Return the (x, y) coordinate for the center point of the cell that contains the specified text.  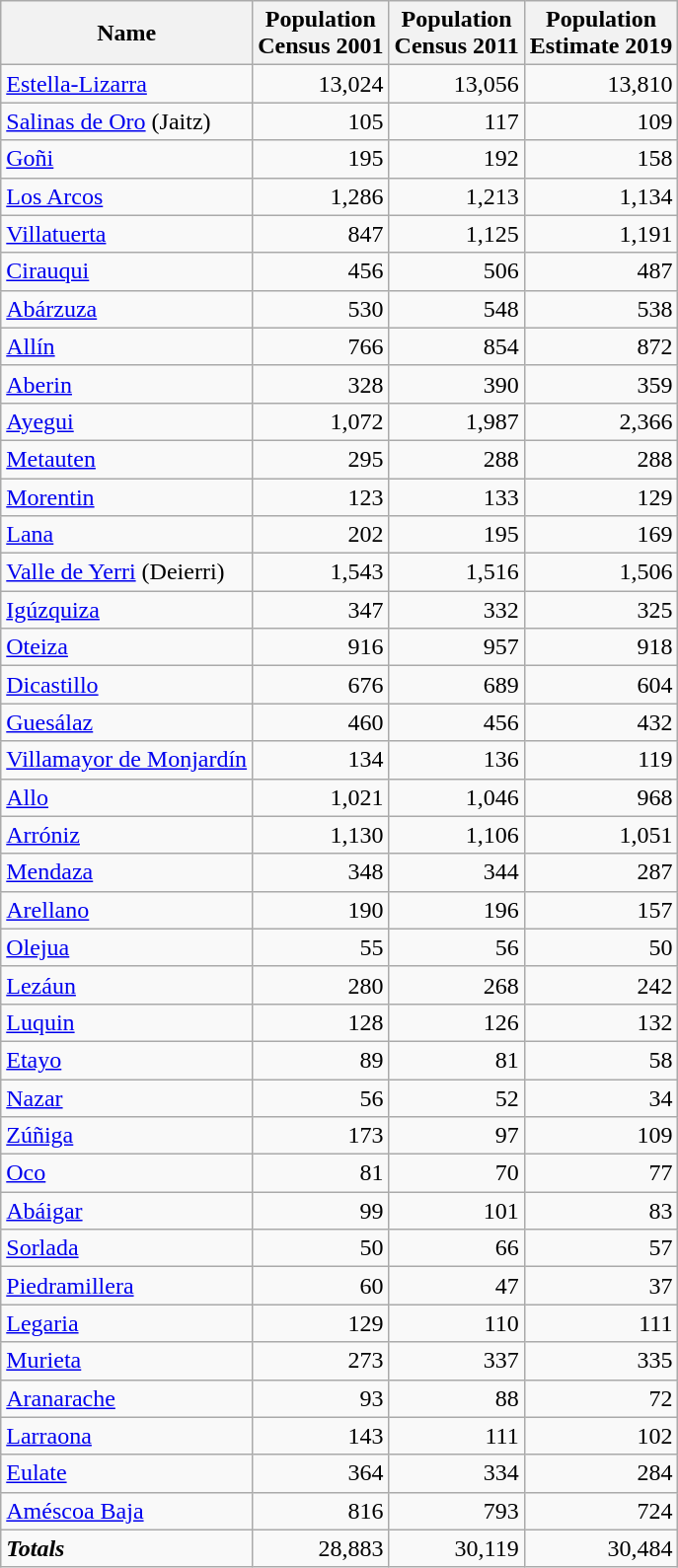
173 (321, 1136)
332 (456, 610)
110 (456, 1323)
1,213 (456, 196)
Arellano (126, 910)
93 (321, 1398)
268 (456, 985)
1,130 (321, 835)
70 (456, 1173)
273 (321, 1361)
Améscoa Baja (126, 1511)
28,883 (321, 1548)
328 (321, 384)
1,543 (321, 572)
359 (601, 384)
Mendaza (126, 872)
Dicastillo (126, 685)
432 (601, 722)
1,072 (321, 421)
Guesálaz (126, 722)
143 (321, 1436)
66 (456, 1248)
Igúzquiza (126, 610)
Murieta (126, 1361)
347 (321, 610)
847 (321, 234)
676 (321, 685)
117 (456, 121)
PopulationCensus 2001 (321, 34)
PopulationCensus 2011 (456, 34)
1,987 (456, 421)
Morentin (126, 496)
Etayo (126, 1060)
Metauten (126, 459)
Aberin (126, 384)
196 (456, 910)
PopulationEstimate 2019 (601, 34)
157 (601, 910)
192 (456, 159)
724 (601, 1511)
604 (601, 685)
287 (601, 872)
30,119 (456, 1548)
Arróniz (126, 835)
344 (456, 872)
506 (456, 271)
968 (601, 797)
348 (321, 872)
Cirauqui (126, 271)
126 (456, 1022)
99 (321, 1211)
530 (321, 309)
Aranarache (126, 1398)
1,286 (321, 196)
133 (456, 496)
97 (456, 1136)
Estella-Lizarra (126, 84)
816 (321, 1511)
793 (456, 1511)
325 (601, 610)
123 (321, 496)
390 (456, 384)
460 (321, 722)
158 (601, 159)
83 (601, 1211)
Abárzuza (126, 309)
Valle de Yerri (Deierri) (126, 572)
1,191 (601, 234)
538 (601, 309)
Oco (126, 1173)
13,024 (321, 84)
102 (601, 1436)
Oteiza (126, 647)
105 (321, 121)
132 (601, 1022)
72 (601, 1398)
295 (321, 459)
Allo (126, 797)
1,106 (456, 835)
Ayegui (126, 421)
Lezáun (126, 985)
872 (601, 346)
1,125 (456, 234)
Totals (126, 1548)
Piedramillera (126, 1286)
334 (456, 1473)
2,366 (601, 421)
119 (601, 760)
13,056 (456, 84)
689 (456, 685)
Los Arcos (126, 196)
13,810 (601, 84)
34 (601, 1098)
89 (321, 1060)
1,021 (321, 797)
136 (456, 760)
284 (601, 1473)
335 (601, 1361)
337 (456, 1361)
280 (321, 985)
854 (456, 346)
60 (321, 1286)
918 (601, 647)
88 (456, 1398)
Allín (126, 346)
190 (321, 910)
1,046 (456, 797)
Goñi (126, 159)
1,506 (601, 572)
47 (456, 1286)
Zúñiga (126, 1136)
Nazar (126, 1098)
766 (321, 346)
364 (321, 1473)
77 (601, 1173)
101 (456, 1211)
Villamayor de Monjardín (126, 760)
Villatuerta (126, 234)
1,051 (601, 835)
Olejua (126, 947)
55 (321, 947)
Lana (126, 535)
57 (601, 1248)
134 (321, 760)
Eulate (126, 1473)
52 (456, 1098)
Luquin (126, 1022)
242 (601, 985)
Salinas de Oro (Jaitz) (126, 121)
202 (321, 535)
169 (601, 535)
58 (601, 1060)
37 (601, 1286)
30,484 (601, 1548)
957 (456, 647)
487 (601, 271)
916 (321, 647)
Abáigar (126, 1211)
Sorlada (126, 1248)
Name (126, 34)
1,134 (601, 196)
Larraona (126, 1436)
Legaria (126, 1323)
548 (456, 309)
128 (321, 1022)
1,516 (456, 572)
